Return the (X, Y) coordinate for the center point of the cell that contains the specified text.  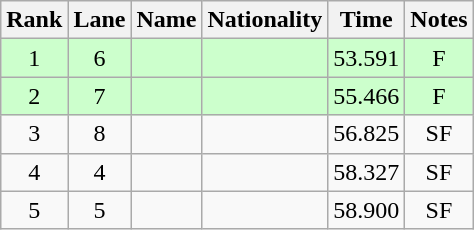
7 (100, 96)
56.825 (366, 134)
Lane (100, 20)
58.327 (366, 172)
2 (34, 96)
3 (34, 134)
Name (166, 20)
8 (100, 134)
Time (366, 20)
6 (100, 58)
53.591 (366, 58)
55.466 (366, 96)
1 (34, 58)
Rank (34, 20)
Notes (439, 20)
58.900 (366, 210)
Nationality (265, 20)
